Search for the cell housing the specified text and yield its (X, Y) center coordinate. 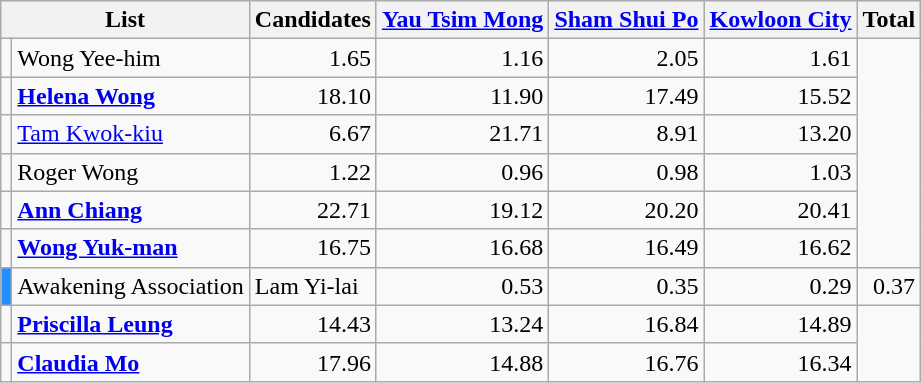
0.37 (889, 286)
16.84 (626, 324)
Sham Shui Po (626, 20)
Candidates (312, 20)
Helena Wong (130, 96)
0.98 (626, 172)
14.88 (462, 362)
0.35 (626, 286)
0.29 (780, 286)
Tam Kwok-kiu (130, 134)
Roger Wong (130, 172)
List (126, 20)
17.49 (626, 96)
20.20 (626, 210)
2.05 (626, 58)
17.96 (312, 362)
1.65 (312, 58)
16.68 (462, 248)
19.12 (462, 210)
18.10 (312, 96)
Kowloon City (780, 20)
Wong Yee-him (130, 58)
0.96 (462, 172)
16.49 (626, 248)
1.16 (462, 58)
1.03 (780, 172)
11.90 (462, 96)
Priscilla Leung (130, 324)
16.76 (626, 362)
13.24 (462, 324)
Wong Yuk-man (130, 248)
1.22 (312, 172)
13.20 (780, 134)
Claudia Mo (130, 362)
8.91 (626, 134)
1.61 (780, 58)
Ann Chiang (130, 210)
Total (889, 20)
15.52 (780, 96)
16.75 (312, 248)
22.71 (312, 210)
16.34 (780, 362)
Lam Yi-lai (312, 286)
14.89 (780, 324)
Awakening Association (130, 286)
16.62 (780, 248)
14.43 (312, 324)
21.71 (462, 134)
0.53 (462, 286)
20.41 (780, 210)
6.67 (312, 134)
Yau Tsim Mong (462, 20)
